Pinpoint the cell where the given text exists, returning its (x, y) midpoint coordinate. 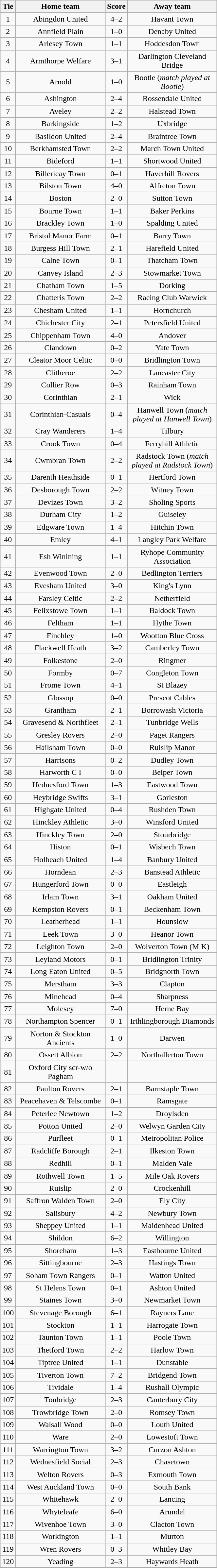
Chatteris Town (61, 298)
Hailsham Town (61, 747)
56 (8, 747)
16 (8, 223)
Peacehaven & Telscombe (61, 1101)
Shoreham (61, 1251)
St Blazey (172, 685)
Rushall Olympic (172, 1387)
5 (8, 82)
Wootton Blue Cross (172, 636)
22 (8, 298)
Cleator Moor Celtic (61, 360)
Harrogate Town (172, 1325)
Hinckley Athletic (61, 822)
Abingdon United (61, 19)
Folkestone (61, 660)
Denaby United (172, 31)
Baldock Town (172, 611)
38 (8, 515)
43 (8, 586)
Racing Club Warwick (172, 298)
Louth United (172, 1425)
Radcliffe Borough (61, 1151)
Harefield United (172, 248)
Berkhamsted Town (61, 148)
Curzon Ashton (172, 1450)
58 (8, 772)
25 (8, 335)
Prescot Cables (172, 698)
Thatcham Town (172, 261)
Spalding United (172, 223)
Congleton Town (172, 673)
Edgware Town (61, 527)
Harrisons (61, 760)
Exmouth Town (172, 1474)
Ilkeston Town (172, 1151)
24 (8, 323)
Darlington Cleveland Bridge (172, 61)
Hungerford Town (61, 884)
Witney Town (172, 490)
Crook Town (61, 444)
Willington (172, 1238)
Farsley Celtic (61, 598)
Sittingbourne (61, 1263)
69 (8, 909)
81 (8, 1072)
Sheppey United (61, 1226)
Wivenhoe Town (61, 1524)
Dudley Town (172, 760)
Stevenage Borough (61, 1313)
Canvey Island (61, 273)
Arundel (172, 1512)
Boston (61, 198)
Wisbech Town (172, 847)
112 (8, 1462)
Bridgend Town (172, 1375)
Billericay Town (61, 174)
Clandown (61, 348)
82 (8, 1089)
Hoddesdon Town (172, 44)
Leatherhead (61, 922)
Banbury United (172, 860)
Feltham (61, 623)
Tiverton Town (61, 1375)
Mile Oak Rovers (172, 1176)
Shortwood United (172, 161)
27 (8, 360)
76 (8, 996)
Gorleston (172, 797)
106 (8, 1387)
65 (8, 860)
70 (8, 922)
49 (8, 660)
Guiseley (172, 515)
2 (8, 31)
Rainham Town (172, 385)
Histon (61, 847)
Staines Town (61, 1300)
Newbury Town (172, 1213)
Potton United (61, 1126)
110 (8, 1437)
Heanor Town (172, 934)
Sutton Town (172, 198)
102 (8, 1338)
Whyteleafe (61, 1512)
Minehead (61, 996)
Barry Town (172, 236)
6–1 (116, 1313)
7 (8, 111)
Rossendale United (172, 99)
St Helens Town (61, 1288)
Harlow Town (172, 1350)
Hertford Town (172, 477)
80 (8, 1055)
115 (8, 1499)
Sharpness (172, 996)
Uxbridge (172, 124)
118 (8, 1537)
33 (8, 444)
Arnold (61, 82)
Ruislip (61, 1188)
54 (8, 723)
Darenth Heathside (61, 477)
March Town United (172, 148)
Flackwell Heath (61, 648)
Welton Rovers (61, 1474)
Crockenhill (172, 1188)
97 (8, 1275)
111 (8, 1450)
Lancaster City (172, 372)
6–2 (116, 1238)
18 (8, 248)
Ryhope Community Association (172, 556)
Tilbury (172, 431)
103 (8, 1350)
Purfleet (61, 1138)
Molesey (61, 1009)
Langley Park Welfare (172, 539)
Whitehawk (61, 1499)
66 (8, 872)
Leighton Town (61, 946)
48 (8, 648)
32 (8, 431)
Welwyn Garden City (172, 1126)
Thetford Town (61, 1350)
Paulton Rovers (61, 1089)
Netherfield (172, 598)
37 (8, 502)
Ferryhill Athletic (172, 444)
Ossett Albion (61, 1055)
Hastings Town (172, 1263)
Score (116, 7)
Bootle (match played at Bootle) (172, 82)
Collier Row (61, 385)
109 (8, 1425)
3 (8, 44)
45 (8, 611)
68 (8, 897)
55 (8, 735)
77 (8, 1009)
Ramsgate (172, 1101)
Shildon (61, 1238)
Clitheroe (61, 372)
Chatham Town (61, 285)
83 (8, 1101)
Newmarket Town (172, 1300)
Grantham (61, 710)
Ruislip Manor (172, 747)
Cray Wanderers (61, 431)
Tie (8, 7)
Esh Winining (61, 556)
Stockton (61, 1325)
Barnstaple Town (172, 1089)
Salisbury (61, 1213)
Bideford (61, 161)
Calne Town (61, 261)
Long Eaton United (61, 971)
Ashington (61, 99)
Aveley (61, 111)
Redhill (61, 1163)
Maidenhead United (172, 1226)
85 (8, 1126)
46 (8, 623)
Burgess Hill Town (61, 248)
71 (8, 934)
Kempston Rovers (61, 909)
7–2 (116, 1375)
Bridgnorth Town (172, 971)
72 (8, 946)
4 (8, 61)
41 (8, 556)
Baker Perkins (172, 211)
51 (8, 685)
95 (8, 1251)
Devizes Town (61, 502)
93 (8, 1226)
Rothwell Town (61, 1176)
20 (8, 273)
Bourne Town (61, 211)
Eastbourne United (172, 1251)
Cwmbran Town (61, 460)
60 (8, 797)
Chasetown (172, 1462)
Ely City (172, 1201)
92 (8, 1213)
Clapton (172, 984)
Harworth C I (61, 772)
Hornchurch (172, 310)
15 (8, 211)
Heybridge Swifts (61, 797)
Finchley (61, 636)
117 (8, 1524)
Highgate United (61, 810)
7–0 (116, 1009)
Formby (61, 673)
39 (8, 527)
Desborough Town (61, 490)
Corinthian-Casuals (61, 415)
Sholing Sports (172, 502)
31 (8, 415)
Dunstable (172, 1362)
Wolverton Town (M K) (172, 946)
34 (8, 460)
Taunton Town (61, 1338)
40 (8, 539)
Malden Vale (172, 1163)
Hounslow (172, 922)
Chippenham Town (61, 335)
Bridlington Town (172, 360)
Ware (61, 1437)
Bilston Town (61, 186)
108 (8, 1412)
10 (8, 148)
Eastleigh (172, 884)
Lowestoft Town (172, 1437)
Evesham United (61, 586)
Gresley Rovers (61, 735)
Holbeach United (61, 860)
1 (8, 19)
73 (8, 959)
101 (8, 1325)
Hythe Town (172, 623)
Hitchin Town (172, 527)
86 (8, 1138)
6 (8, 99)
104 (8, 1362)
119 (8, 1549)
26 (8, 348)
88 (8, 1163)
Paget Rangers (172, 735)
Rayners Lane (172, 1313)
Stourbridge (172, 835)
13 (8, 186)
Eastwood Town (172, 785)
Leek Town (61, 934)
Frome Town (61, 685)
Walsall Wood (61, 1425)
89 (8, 1176)
87 (8, 1151)
Halstead Town (172, 111)
Horndean (61, 872)
Workington (61, 1537)
Banstead Athletic (172, 872)
Oakham United (172, 897)
30 (8, 398)
107 (8, 1400)
Petersfield United (172, 323)
Oxford City scr-w/o Pagham (61, 1072)
21 (8, 285)
28 (8, 372)
64 (8, 847)
Norton & Stockton Ancients (61, 1038)
Irthlingborough Diamonds (172, 1021)
Hinckley Town (61, 835)
52 (8, 698)
8 (8, 124)
100 (8, 1313)
42 (8, 573)
98 (8, 1288)
Soham Town Rangers (61, 1275)
Durham City (61, 515)
79 (8, 1038)
78 (8, 1021)
19 (8, 261)
Bridlington Trinity (172, 959)
67 (8, 884)
63 (8, 835)
Wren Rovers (61, 1549)
Wick (172, 398)
Haverhill Rovers (172, 174)
West Auckland Town (61, 1487)
Warrington Town (61, 1450)
96 (8, 1263)
Borrowash Victoria (172, 710)
35 (8, 477)
Canterbury City (172, 1400)
Basildon United (61, 136)
53 (8, 710)
Murton (172, 1537)
0–5 (116, 971)
84 (8, 1114)
Tunbridge Wells (172, 723)
Peterlee Newtown (61, 1114)
Annfield Plain (61, 31)
114 (8, 1487)
Emley (61, 539)
Merstham (61, 984)
Herne Bay (172, 1009)
11 (8, 161)
Rushden Town (172, 810)
Felixstowe Town (61, 611)
Bristol Manor Farm (61, 236)
Darwen (172, 1038)
0–7 (116, 673)
Bedlington Terriers (172, 573)
King's Lynn (172, 586)
59 (8, 785)
Winsford United (172, 822)
50 (8, 673)
36 (8, 490)
Tividale (61, 1387)
Arlesey Town (61, 44)
Havant Town (172, 19)
3–3 (116, 984)
Clacton Town (172, 1524)
Camberley Town (172, 648)
Yate Town (172, 348)
Gravesend & Northfleet (61, 723)
Stowmarket Town (172, 273)
South Bank (172, 1487)
Yeading (61, 1561)
Lancing (172, 1499)
9 (8, 136)
Chesham United (61, 310)
17 (8, 236)
Brackley Town (61, 223)
Braintree Town (172, 136)
12 (8, 174)
Radstock Town (match played at Radstock Town) (172, 460)
Whitley Bay (172, 1549)
113 (8, 1474)
23 (8, 310)
Beckenham Town (172, 909)
57 (8, 760)
Watton United (172, 1275)
Hanwell Town (match played at Hanwell Town) (172, 415)
Home team (61, 7)
105 (8, 1375)
Andover (172, 335)
Corinthian (61, 398)
94 (8, 1238)
90 (8, 1188)
Barkingside (61, 124)
Ringmer (172, 660)
Leyland Motors (61, 959)
Belper Town (172, 772)
62 (8, 822)
61 (8, 810)
75 (8, 984)
Irlam Town (61, 897)
Droylsden (172, 1114)
Tonbridge (61, 1400)
Ashton United (172, 1288)
Northallerton Town (172, 1055)
Wednesfield Social (61, 1462)
14 (8, 198)
Haywards Heath (172, 1561)
99 (8, 1300)
Alfreton Town (172, 186)
Armthorpe Welfare (61, 61)
120 (8, 1561)
Away team (172, 7)
6–0 (116, 1512)
Chichester City (61, 323)
Dorking (172, 285)
Hednesford Town (61, 785)
91 (8, 1201)
Romsey Town (172, 1412)
44 (8, 598)
Tiptree United (61, 1362)
47 (8, 636)
Metropolitan Police (172, 1138)
Trowbridge Town (61, 1412)
Northampton Spencer (61, 1021)
Saffron Walden Town (61, 1201)
Evenwood Town (61, 573)
74 (8, 971)
116 (8, 1512)
29 (8, 385)
Glossop (61, 698)
Poole Town (172, 1338)
